Pinpoint the cell where the given text exists, returning its (X, Y) midpoint coordinate. 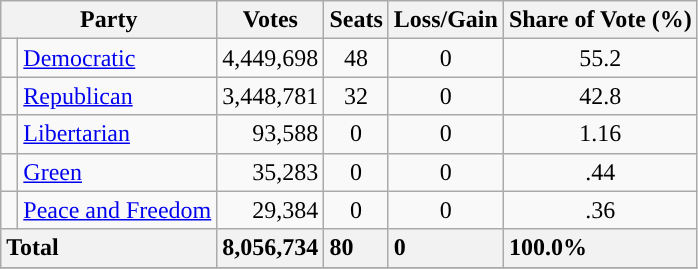
29,384 (270, 210)
100.0% (600, 248)
1.16 (600, 134)
Total (109, 248)
Loss/Gain (446, 20)
Libertarian (118, 134)
Share of Vote (%) (600, 20)
.36 (600, 210)
48 (356, 58)
8,056,734 (270, 248)
35,283 (270, 172)
Seats (356, 20)
.44 (600, 172)
4,449,698 (270, 58)
Votes (270, 20)
80 (356, 248)
42.8 (600, 96)
3,448,781 (270, 96)
Green (118, 172)
32 (356, 96)
Peace and Freedom (118, 210)
Democratic (118, 58)
93,588 (270, 134)
55.2 (600, 58)
Republican (118, 96)
Party (109, 20)
